Extract the [X, Y] coordinate from the center of the cell holding the provided text.  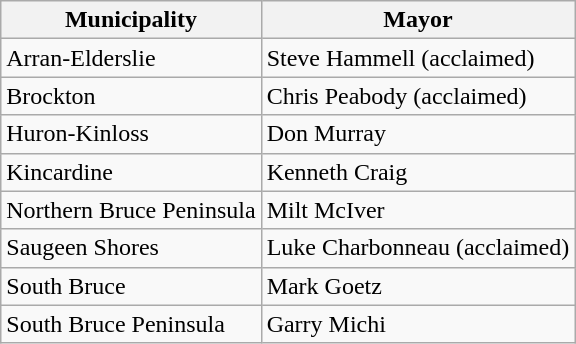
Kincardine [131, 172]
Huron-Kinloss [131, 134]
Brockton [131, 96]
South Bruce Peninsula [131, 324]
Steve Hammell (acclaimed) [418, 58]
Arran-Elderslie [131, 58]
Don Murray [418, 134]
Mayor [418, 20]
Mark Goetz [418, 286]
Chris Peabody (acclaimed) [418, 96]
South Bruce [131, 286]
Saugeen Shores [131, 248]
Milt McIver [418, 210]
Kenneth Craig [418, 172]
Luke Charbonneau (acclaimed) [418, 248]
Garry Michi [418, 324]
Northern Bruce Peninsula [131, 210]
Municipality [131, 20]
